Locate the cell with the specified text and output its [X, Y] center coordinate. 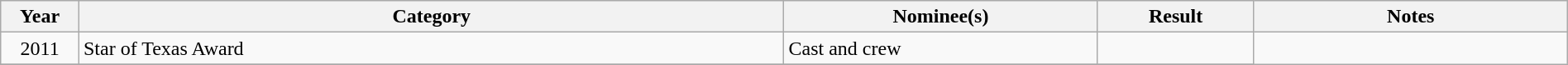
2011 [40, 48]
Notes [1411, 17]
Cast and crew [941, 48]
Nominee(s) [941, 17]
Star of Texas Award [432, 48]
Year [40, 17]
Result [1176, 17]
Category [432, 17]
